From the cell containing the given text, extract its center point as (X, Y) coordinate. 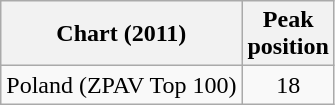
Peakposition (288, 34)
Chart (2011) (122, 34)
18 (288, 85)
Poland (ZPAV Top 100) (122, 85)
